Return [x, y] of the center of cell containing provided text 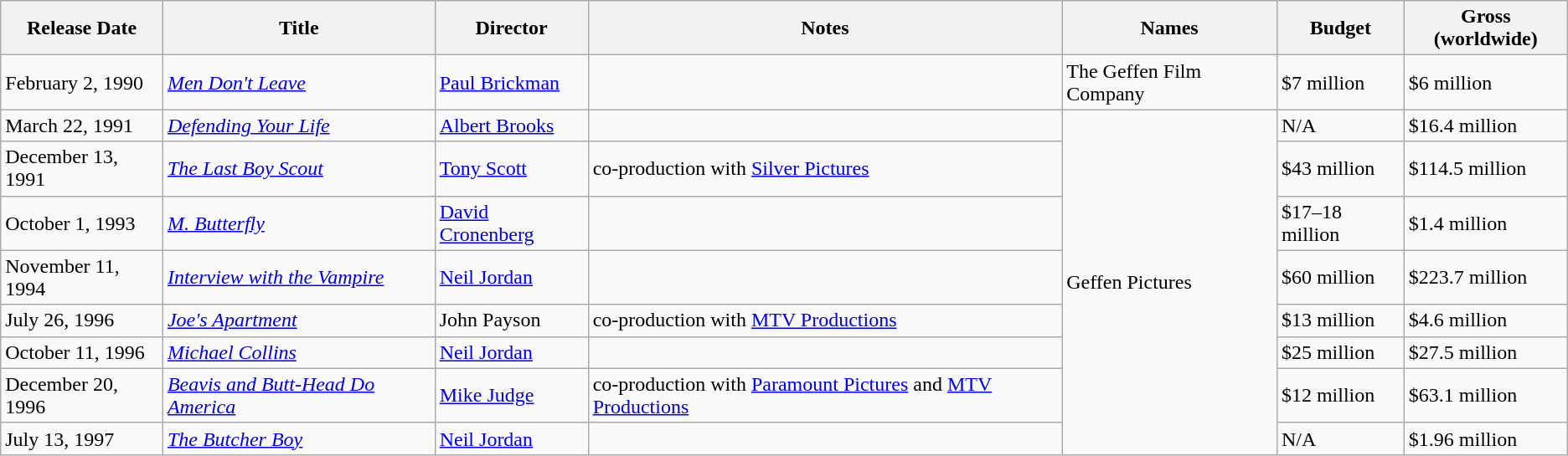
The Last Boy Scout [298, 169]
July 26, 1996 [82, 320]
Names [1169, 28]
March 22, 1991 [82, 126]
Release Date [82, 28]
$6 million [1486, 82]
Defending Your Life [298, 126]
$223.7 million [1486, 278]
$1.96 million [1486, 438]
Tony Scott [511, 169]
$63.1 million [1486, 395]
co-production with Paramount Pictures and MTV Productions [825, 395]
Title [298, 28]
The Geffen Film Company [1169, 82]
$43 million [1340, 169]
$1.4 million [1486, 223]
Albert Brooks [511, 126]
$25 million [1340, 352]
December 13, 1991 [82, 169]
David Cronenberg [511, 223]
Notes [825, 28]
November 11, 1994 [82, 278]
M. Butterfly [298, 223]
$12 million [1340, 395]
$4.6 million [1486, 320]
co-production with MTV Productions [825, 320]
Michael Collins [298, 352]
Mike Judge [511, 395]
Paul Brickman [511, 82]
July 13, 1997 [82, 438]
December 20, 1996 [82, 395]
Budget [1340, 28]
Beavis and Butt-Head Do America [298, 395]
Gross (worldwide) [1486, 28]
Joe's Apartment [298, 320]
The Butcher Boy [298, 438]
$13 million [1340, 320]
October 1, 1993 [82, 223]
$27.5 million [1486, 352]
Men Don't Leave [298, 82]
John Payson [511, 320]
October 11, 1996 [82, 352]
$16.4 million [1486, 126]
Interview with the Vampire [298, 278]
Director [511, 28]
$60 million [1340, 278]
$114.5 million [1486, 169]
Geffen Pictures [1169, 282]
February 2, 1990 [82, 82]
co-production with Silver Pictures [825, 169]
$7 million [1340, 82]
$17–18 million [1340, 223]
